Return (X, Y) of the center of cell containing provided text 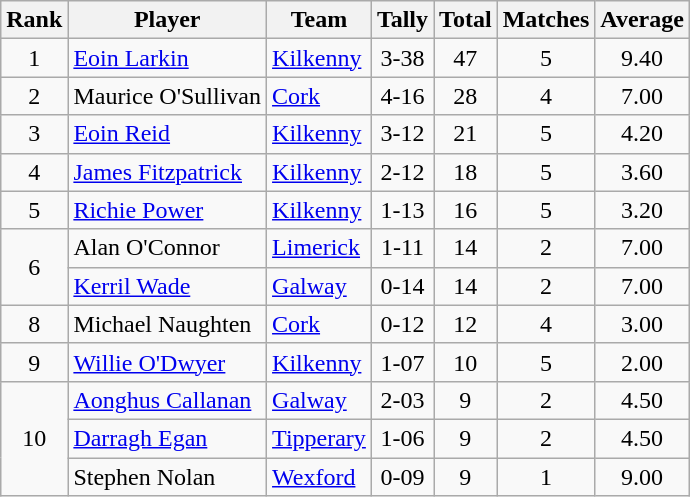
3-12 (402, 134)
9.40 (642, 58)
47 (466, 58)
12 (466, 324)
Rank (34, 20)
3-38 (402, 58)
Player (168, 20)
3.00 (642, 324)
2-03 (402, 400)
Eoin Reid (168, 134)
Average (642, 20)
1-13 (402, 210)
3.20 (642, 210)
Wexford (320, 477)
Richie Power (168, 210)
Tally (402, 20)
Maurice O'Sullivan (168, 96)
Darragh Egan (168, 438)
Matches (546, 20)
Limerick (320, 248)
3.60 (642, 172)
28 (466, 96)
Kerril Wade (168, 286)
Total (466, 20)
1-11 (402, 248)
4-16 (402, 96)
8 (34, 324)
4.20 (642, 134)
Eoin Larkin (168, 58)
Willie O'Dwyer (168, 362)
2.00 (642, 362)
Team (320, 20)
Alan O'Connor (168, 248)
18 (466, 172)
James Fitzpatrick (168, 172)
6 (34, 267)
1-06 (402, 438)
0-14 (402, 286)
1-07 (402, 362)
0-09 (402, 477)
Aonghus Callanan (168, 400)
Tipperary (320, 438)
Stephen Nolan (168, 477)
0-12 (402, 324)
9.00 (642, 477)
16 (466, 210)
3 (34, 134)
2-12 (402, 172)
21 (466, 134)
Michael Naughten (168, 324)
